Provide the [x, y] coordinate of the cell's center where the given text is located.  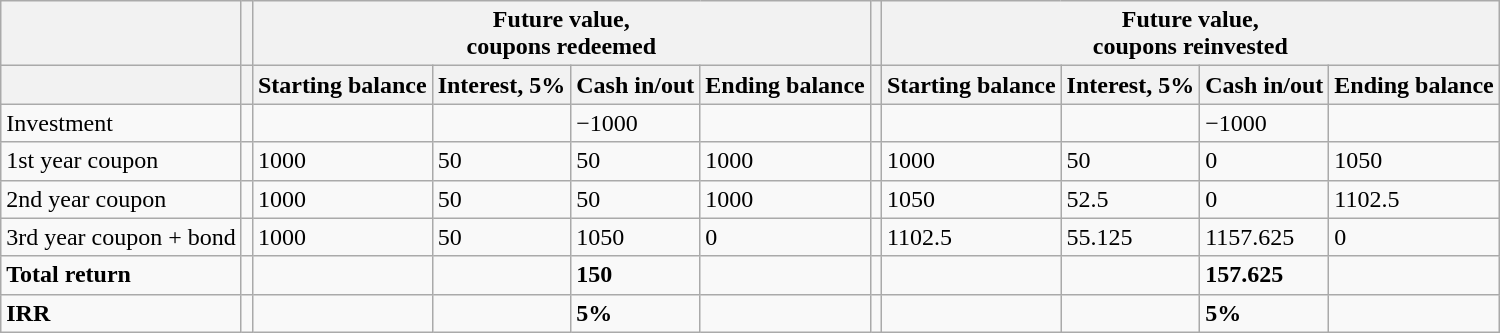
157.625 [1264, 275]
150 [636, 275]
1157.625 [1264, 237]
Investment [122, 123]
IRR [122, 313]
3rd year coupon + bond [122, 237]
52.5 [1130, 199]
Total return [122, 275]
Future value,coupons redeemed [561, 34]
2nd year coupon [122, 199]
55.125 [1130, 237]
1st year coupon [122, 161]
Future value,coupons reinvested [1190, 34]
